Detect which cell encompasses the target text, then output its (X, Y) center coordinate. 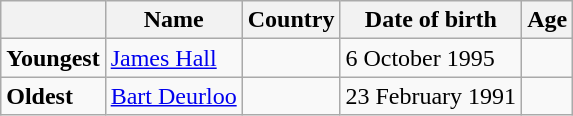
James Hall (174, 58)
Date of birth (431, 20)
Country (291, 20)
23 February 1991 (431, 96)
Bart Deurloo (174, 96)
Age (548, 20)
Oldest (53, 96)
6 October 1995 (431, 58)
Youngest (53, 58)
Name (174, 20)
